Extract the [x, y] coordinate from the center of the cell holding the provided text.  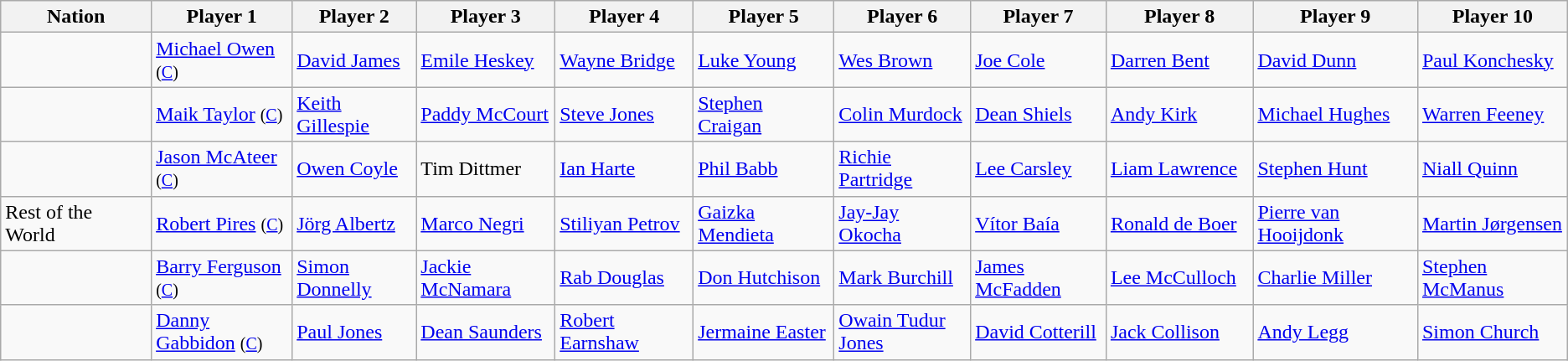
Player 5 [764, 17]
Warren Feeney [1493, 114]
Liam Lawrence [1179, 169]
Rab Douglas [625, 278]
Gaizka Mendieta [764, 223]
Owain Tudur Jones [903, 332]
Emile Heskey [486, 60]
Player 4 [625, 17]
Joe Cole [1039, 60]
Lee McCulloch [1179, 278]
Michael Owen (C) [222, 60]
Niall Quinn [1493, 169]
Lee Carsley [1039, 169]
Andy Legg [1335, 332]
Jermaine Easter [764, 332]
Charlie Miller [1335, 278]
Don Hutchison [764, 278]
Dean Saunders [486, 332]
Player 2 [354, 17]
Player 9 [1335, 17]
Stephen Craigan [764, 114]
Darren Bent [1179, 60]
Stiliyan Petrov [625, 223]
Marco Negri [486, 223]
Jason McAteer (C) [222, 169]
Robert Pires (C) [222, 223]
Stephen McManus [1493, 278]
Martin Jørgensen [1493, 223]
Barry Ferguson (C) [222, 278]
Player 1 [222, 17]
Keith Gillespie [354, 114]
Richie Partridge [903, 169]
Steve Jones [625, 114]
Rest of the World [76, 223]
Luke Young [764, 60]
Simon Donnelly [354, 278]
Paul Konchesky [1493, 60]
Wayne Bridge [625, 60]
Maik Taylor (C) [222, 114]
Wes Brown [903, 60]
Ian Harte [625, 169]
Paddy McCourt [486, 114]
Andy Kirk [1179, 114]
Phil Babb [764, 169]
Dean Shiels [1039, 114]
David Cotterill [1039, 332]
Ronald de Boer [1179, 223]
Colin Murdock [903, 114]
Stephen Hunt [1335, 169]
Tim Dittmer [486, 169]
Jack Collison [1179, 332]
Mark Burchill [903, 278]
Player 8 [1179, 17]
Jay-Jay Okocha [903, 223]
Player 3 [486, 17]
David James [354, 60]
James McFadden [1039, 278]
Nation [76, 17]
Player 7 [1039, 17]
Owen Coyle [354, 169]
Vítor Baía [1039, 223]
Jackie McNamara [486, 278]
Jörg Albertz [354, 223]
Player 6 [903, 17]
Michael Hughes [1335, 114]
Simon Church [1493, 332]
Paul Jones [354, 332]
David Dunn [1335, 60]
Pierre van Hooijdonk [1335, 223]
Player 10 [1493, 17]
Robert Earnshaw [625, 332]
Danny Gabbidon (C) [222, 332]
